Output the (x, y) coordinate of the center of the cell containing the given text.  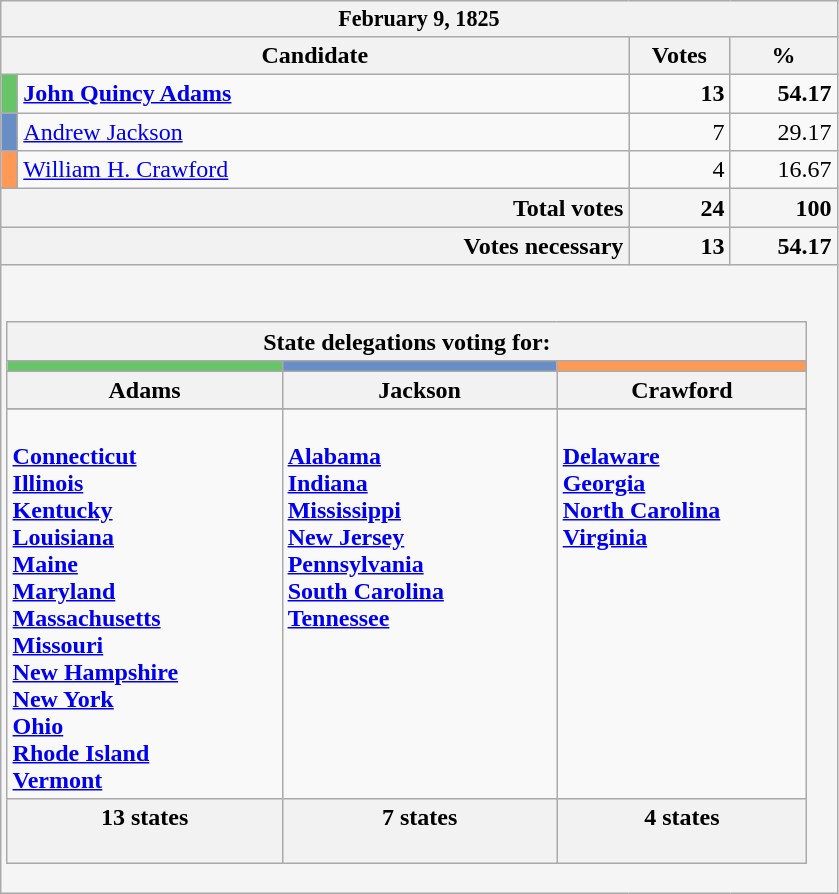
Adams (144, 390)
Crawford (682, 390)
% (784, 56)
John Quincy Adams (324, 94)
13 states (144, 830)
Jackson (420, 390)
24 (680, 208)
Votes (680, 56)
29.17 (784, 132)
4 (680, 170)
Andrew Jackson (324, 132)
William H. Crawford (324, 170)
State delegations voting for: (407, 341)
4 states (682, 830)
Alabama Indiana Mississippi New Jersey Pennsylvania South Carolina Tennessee (420, 604)
Votes necessary (315, 246)
Connecticut Illinois Kentucky Louisiana Maine Maryland Massachusetts Missouri New Hampshire New York Ohio Rhode Island Vermont (144, 604)
February 9, 1825 (419, 19)
7 (680, 132)
Candidate (315, 56)
100 (784, 208)
Delaware Georgia North Carolina Virginia (682, 604)
7 states (420, 830)
Total votes (315, 208)
16.67 (784, 170)
